Pinpoint the cell where the given text exists, returning its [X, Y] midpoint coordinate. 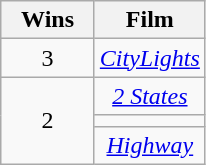
2 [48, 120]
Highway [150, 145]
Wins [48, 20]
Film [150, 20]
2 States [150, 96]
3 [48, 58]
CityLights [150, 58]
